Locate the cell with the specified text and output its [X, Y] center coordinate. 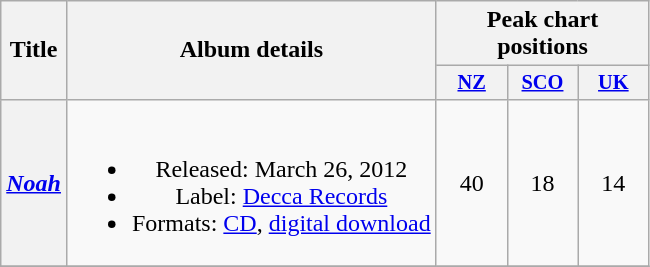
Noah [34, 182]
18 [542, 182]
UK [614, 83]
40 [472, 182]
SCO [542, 83]
Album details [251, 50]
14 [614, 182]
Peak chart positions [542, 34]
Released: March 26, 2012Label: Decca RecordsFormats: CD, digital download [251, 182]
NZ [472, 83]
Title [34, 50]
